Find where the given text appears and provide that cell's center as [X, Y] coordinate. 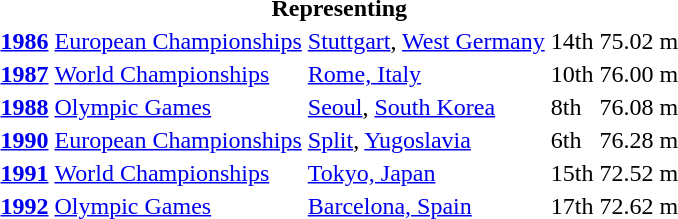
Tokyo, Japan [426, 173]
8th [572, 107]
Olympic Games [178, 107]
Stuttgart, West Germany [426, 41]
Rome, Italy [426, 74]
Split, Yugoslavia [426, 140]
15th [572, 173]
10th [572, 74]
6th [572, 140]
14th [572, 41]
Seoul, South Korea [426, 107]
